Capture the cell that displays the provided text and extract its (X, Y) central coordinate. 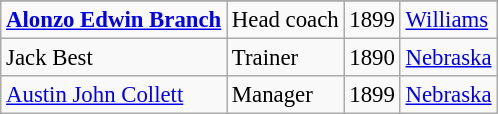
Manager (286, 95)
Jack Best (114, 58)
Head coach (286, 20)
1890 (372, 58)
Williams (448, 20)
Alonzo Edwin Branch (114, 20)
Austin John Collett (114, 95)
Trainer (286, 58)
